Pinpoint the cell where the given text exists, returning its [X, Y] midpoint coordinate. 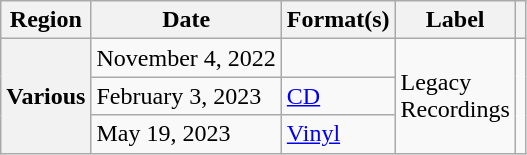
Date [186, 20]
Region [46, 20]
Format(s) [338, 20]
Various [46, 96]
CD [338, 96]
May 19, 2023 [186, 134]
Label [455, 20]
November 4, 2022 [186, 58]
LegacyRecordings [455, 96]
February 3, 2023 [186, 96]
Vinyl [338, 134]
